Output the (X, Y) coordinate of the center of the cell containing the given text.  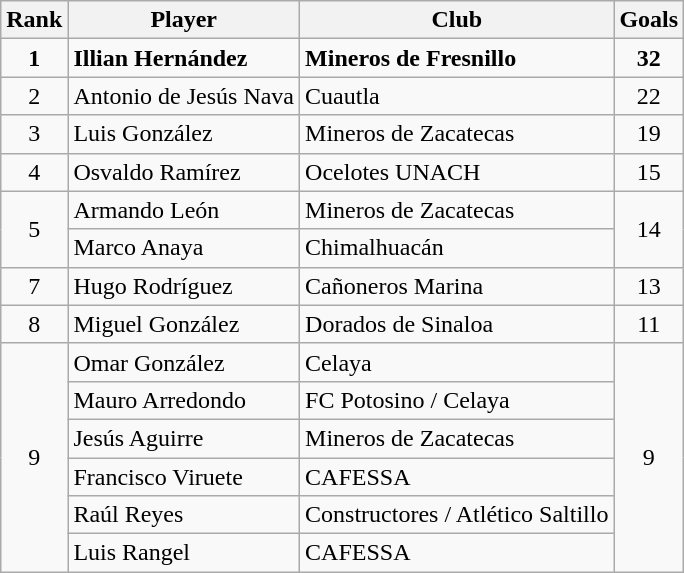
Chimalhuacán (457, 248)
Luis González (184, 134)
Cañoneros Marina (457, 286)
Marco Anaya (184, 248)
4 (34, 172)
Dorados de Sinaloa (457, 324)
Luis Rangel (184, 553)
Ocelotes UNACH (457, 172)
Raúl Reyes (184, 515)
2 (34, 96)
14 (649, 229)
Club (457, 20)
FC Potosino / Celaya (457, 400)
15 (649, 172)
Omar González (184, 362)
Jesús Aguirre (184, 438)
Constructores / Atlético Saltillo (457, 515)
Mauro Arredondo (184, 400)
Armando León (184, 210)
7 (34, 286)
Illian Hernández (184, 58)
19 (649, 134)
Hugo Rodríguez (184, 286)
22 (649, 96)
Cuautla (457, 96)
Francisco Viruete (184, 477)
Miguel González (184, 324)
32 (649, 58)
13 (649, 286)
11 (649, 324)
Mineros de Fresnillo (457, 58)
8 (34, 324)
3 (34, 134)
Antonio de Jesús Nava (184, 96)
5 (34, 229)
Celaya (457, 362)
Player (184, 20)
Goals (649, 20)
Osvaldo Ramírez (184, 172)
Rank (34, 20)
1 (34, 58)
